Output the (x, y) coordinate of the center of the cell containing the given text.  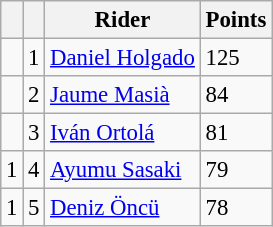
Rider (122, 20)
78 (236, 208)
81 (236, 133)
Ayumu Sasaki (122, 170)
125 (236, 58)
Daniel Holgado (122, 58)
2 (34, 95)
Iván Ortolá (122, 133)
84 (236, 95)
79 (236, 170)
Deniz Öncü (122, 208)
Jaume Masià (122, 95)
3 (34, 133)
5 (34, 208)
Points (236, 20)
4 (34, 170)
